Return (X, Y) of the center of cell containing provided text 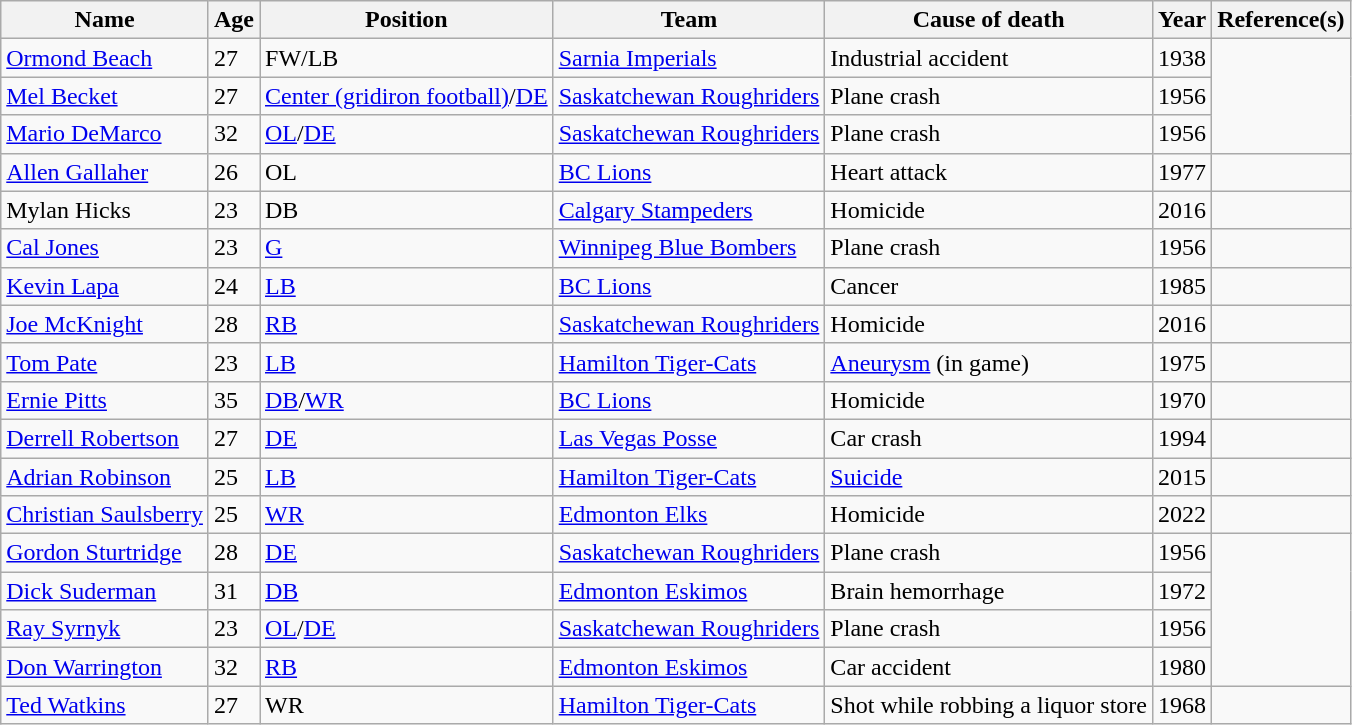
Center (gridiron football)/DE (407, 96)
1975 (1182, 362)
1977 (1182, 172)
Winnipeg Blue Bombers (689, 248)
1970 (1182, 400)
35 (234, 400)
Car accident (989, 667)
Brain hemorrhage (989, 591)
Ormond Beach (105, 58)
Tom Pate (105, 362)
Age (234, 20)
Edmonton Elks (689, 515)
Cal Jones (105, 248)
Allen Gallaher (105, 172)
Aneurysm (in game) (989, 362)
Shot while robbing a liquor store (989, 705)
Christian Saulsberry (105, 515)
Calgary Stampeders (689, 210)
Las Vegas Posse (689, 438)
Mylan Hicks (105, 210)
Adrian Robinson (105, 477)
Ernie Pitts (105, 400)
2022 (1182, 515)
Reference(s) (1282, 20)
G (407, 248)
31 (234, 591)
Year (1182, 20)
Mario DeMarco (105, 134)
Don Warrington (105, 667)
Team (689, 20)
Sarnia Imperials (689, 58)
Suicide (989, 477)
1985 (1182, 286)
Name (105, 20)
Heart attack (989, 172)
Ted Watkins (105, 705)
26 (234, 172)
Cause of death (989, 20)
1972 (1182, 591)
1938 (1182, 58)
Cancer (989, 286)
Gordon Sturtridge (105, 553)
Industrial accident (989, 58)
24 (234, 286)
1980 (1182, 667)
DB/WR (407, 400)
Ray Syrnyk (105, 629)
OL (407, 172)
Joe McKnight (105, 324)
1968 (1182, 705)
Mel Becket (105, 96)
2015 (1182, 477)
Car crash (989, 438)
FW/LB (407, 58)
Position (407, 20)
1994 (1182, 438)
Derrell Robertson (105, 438)
Dick Suderman (105, 591)
Kevin Lapa (105, 286)
